Return the [x, y] coordinate for the center point of the cell that contains the specified text.  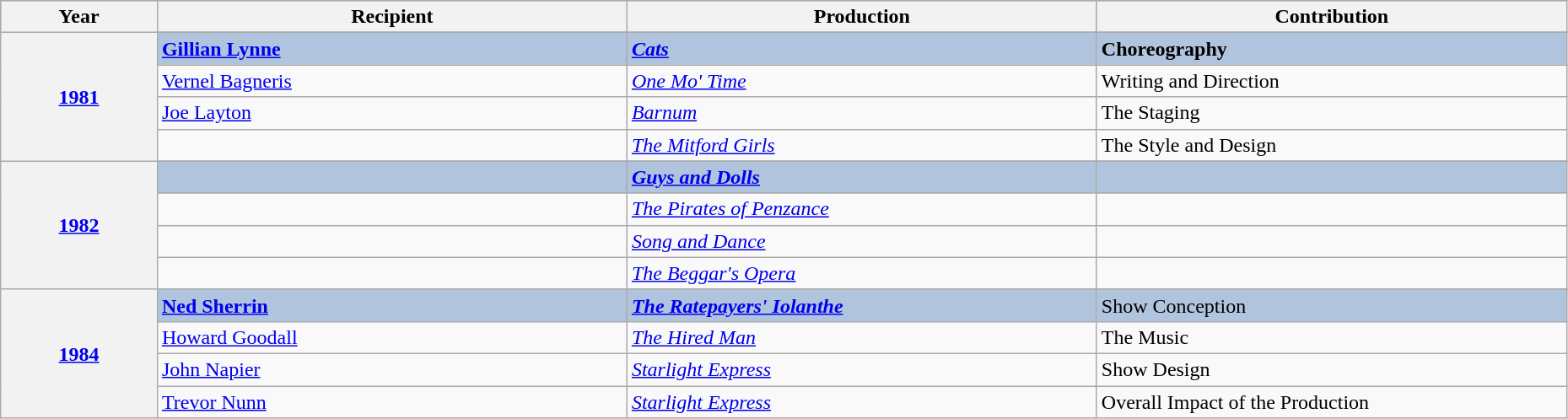
The Mitford Girls [862, 145]
Writing and Direction [1331, 81]
Vernel Bagneris [391, 81]
Overall Impact of the Production [1331, 402]
Song and Dance [862, 241]
The Hired Man [862, 337]
The Pirates of Penzance [862, 209]
Choreography [1331, 49]
John Napier [391, 369]
Ned Sherrin [391, 305]
Gillian Lynne [391, 49]
Show Design [1331, 369]
Production [862, 17]
Barnum [862, 113]
Recipient [391, 17]
Trevor Nunn [391, 402]
1984 [79, 353]
The Style and Design [1331, 145]
1982 [79, 225]
Show Conception [1331, 305]
Cats [862, 49]
One Mo' Time [862, 81]
Howard Goodall [391, 337]
Guys and Dolls [862, 177]
Year [79, 17]
The Staging [1331, 113]
The Music [1331, 337]
Joe Layton [391, 113]
The Beggar's Opera [862, 273]
The Ratepayers' Iolanthe [862, 305]
Contribution [1331, 17]
1981 [79, 97]
